Find where the given text appears and provide that cell's center as (X, Y) coordinate. 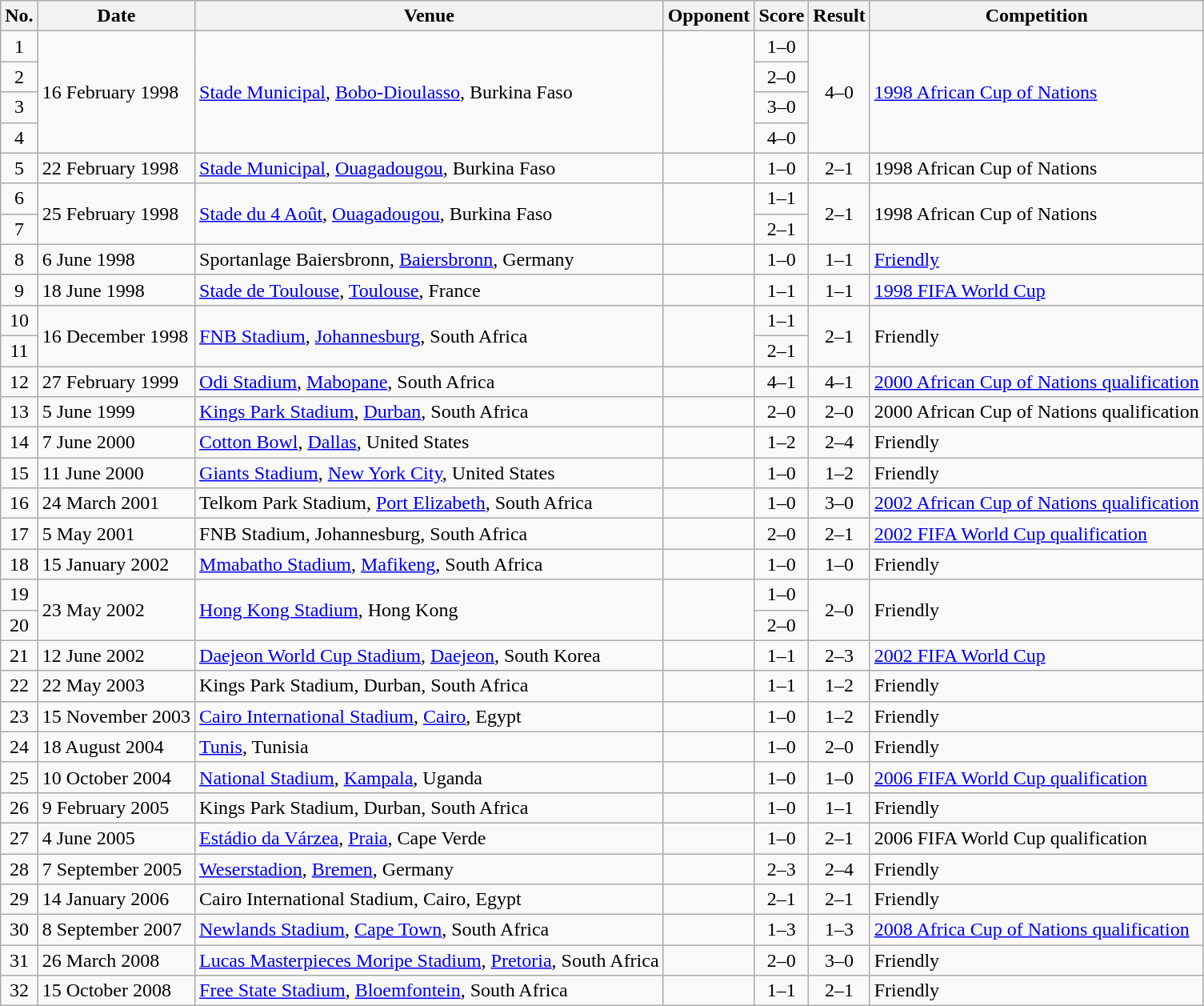
26 (19, 808)
19 (19, 595)
18 August 2004 (116, 747)
Stade Municipal, Bobo-Dioulasso, Burkina Faso (430, 92)
10 October 2004 (116, 777)
9 (19, 290)
18 (19, 564)
10 (19, 320)
2002 FIFA World Cup qualification (1037, 534)
17 (19, 534)
8 (19, 259)
25 February 1998 (116, 214)
3 (19, 107)
13 (19, 412)
4 (19, 138)
18 June 1998 (116, 290)
Lucas Masterpieces Moripe Stadium, Pretoria, South Africa (430, 960)
22 May 2003 (116, 686)
23 May 2002 (116, 610)
31 (19, 960)
Result (839, 16)
Giants Stadium, New York City, United States (430, 473)
32 (19, 991)
7 June 2000 (116, 443)
Score (782, 16)
1998 FIFA World Cup (1037, 290)
26 March 2008 (116, 960)
16 December 1998 (116, 335)
20 (19, 625)
Daejeon World Cup Stadium, Daejeon, South Korea (430, 655)
27 February 1999 (116, 382)
14 (19, 443)
Newlands Stadium, Cape Town, South Africa (430, 930)
Weserstadion, Bremen, Germany (430, 868)
15 January 2002 (116, 564)
7 September 2005 (116, 868)
Mmabatho Stadium, Mafikeng, South Africa (430, 564)
5 June 1999 (116, 412)
Date (116, 16)
23 (19, 716)
Odi Stadium, Mabopane, South Africa (430, 382)
1 (19, 46)
27 (19, 838)
6 June 1998 (116, 259)
Venue (430, 16)
National Stadium, Kampala, Uganda (430, 777)
15 October 2008 (116, 991)
Competition (1037, 16)
24 March 2001 (116, 503)
7 (19, 229)
Free State Stadium, Bloemfontein, South Africa (430, 991)
Stade Municipal, Ouagadougou, Burkina Faso (430, 168)
5 (19, 168)
Telkom Park Stadium, Port Elizabeth, South Africa (430, 503)
Estádio da Várzea, Praia, Cape Verde (430, 838)
5 May 2001 (116, 534)
8 September 2007 (116, 930)
Tunis, Tunisia (430, 747)
11 June 2000 (116, 473)
Stade de Toulouse, Toulouse, France (430, 290)
Stade du 4 Août, Ouagadougou, Burkina Faso (430, 214)
4 June 2005 (116, 838)
Sportanlage Baiersbronn, Baiersbronn, Germany (430, 259)
30 (19, 930)
22 February 1998 (116, 168)
12 (19, 382)
28 (19, 868)
2002 African Cup of Nations qualification (1037, 503)
21 (19, 655)
9 February 2005 (116, 808)
24 (19, 747)
Hong Kong Stadium, Hong Kong (430, 610)
22 (19, 686)
6 (19, 198)
Cotton Bowl, Dallas, United States (430, 443)
12 June 2002 (116, 655)
11 (19, 351)
Opponent (709, 16)
2002 FIFA World Cup (1037, 655)
2008 Africa Cup of Nations qualification (1037, 930)
14 January 2006 (116, 900)
16 February 1998 (116, 92)
16 (19, 503)
25 (19, 777)
2 (19, 77)
15 November 2003 (116, 716)
29 (19, 900)
No. (19, 16)
15 (19, 473)
